Extract the [X, Y] coordinate from the center of the cell holding the provided text.  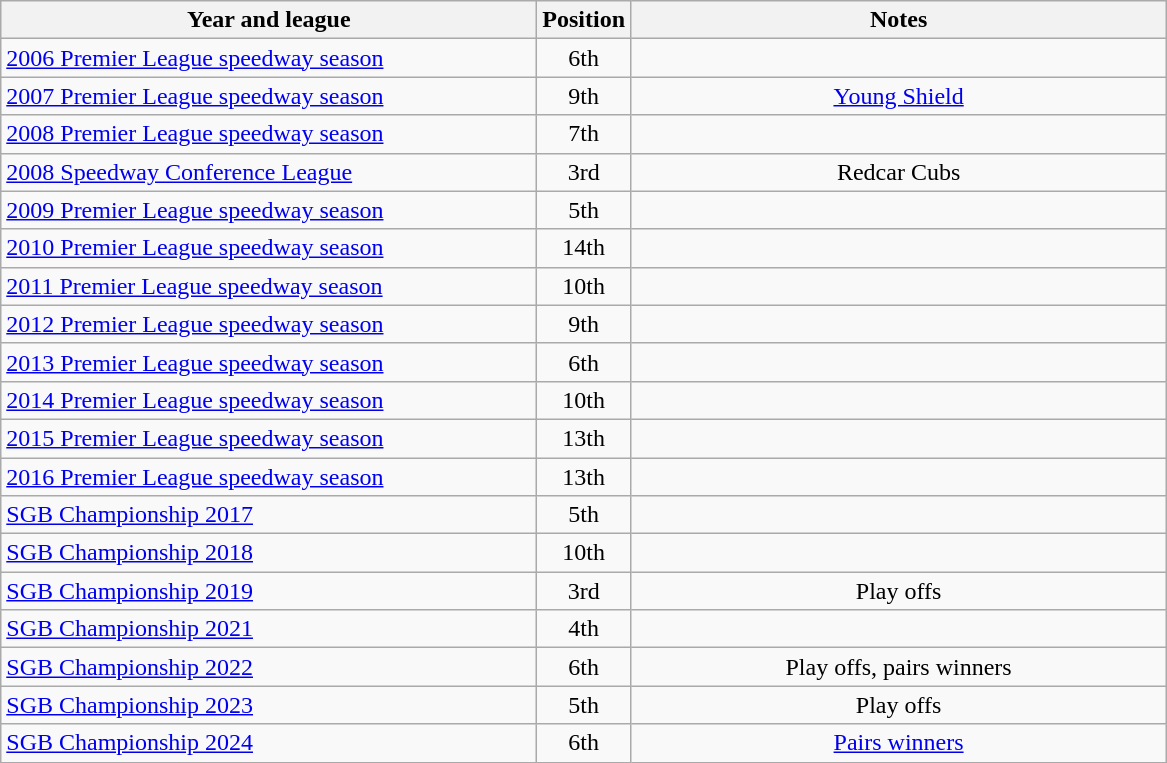
2013 Premier League speedway season [269, 362]
2009 Premier League speedway season [269, 210]
SGB Championship 2018 [269, 553]
Young Shield [899, 96]
2015 Premier League speedway season [269, 438]
SGB Championship 2019 [269, 591]
4th [584, 629]
Position [584, 20]
SGB Championship 2021 [269, 629]
2010 Premier League speedway season [269, 248]
2011 Premier League speedway season [269, 286]
Pairs winners [899, 743]
2007 Premier League speedway season [269, 96]
2008 Speedway Conference League [269, 172]
SGB Championship 2017 [269, 515]
2006 Premier League speedway season [269, 58]
2012 Premier League speedway season [269, 324]
2014 Premier League speedway season [269, 400]
2008 Premier League speedway season [269, 134]
SGB Championship 2022 [269, 667]
Play offs, pairs winners [899, 667]
SGB Championship 2023 [269, 705]
7th [584, 134]
Year and league [269, 20]
14th [584, 248]
Notes [899, 20]
2016 Premier League speedway season [269, 477]
Redcar Cubs [899, 172]
SGB Championship 2024 [269, 743]
